Determine the (x, y) coordinate at the center of the cell enclosing the given text.  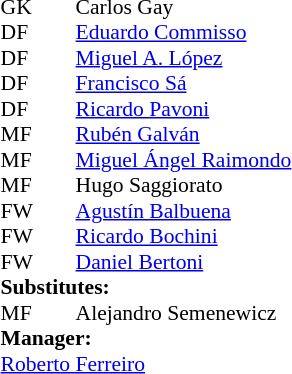
Daniel Bertoni (184, 262)
Ricardo Bochini (184, 237)
Rubén Galván (184, 135)
Alejandro Semenewicz (184, 313)
Manager: (146, 339)
Miguel Ángel Raimondo (184, 160)
Eduardo Commisso (184, 33)
Hugo Saggiorato (184, 185)
Miguel A. López (184, 58)
Ricardo Pavoni (184, 109)
Substitutes: (146, 287)
Agustín Balbuena (184, 211)
Francisco Sá (184, 83)
